Return the [x, y] coordinate for the center point of the cell that contains the specified text.  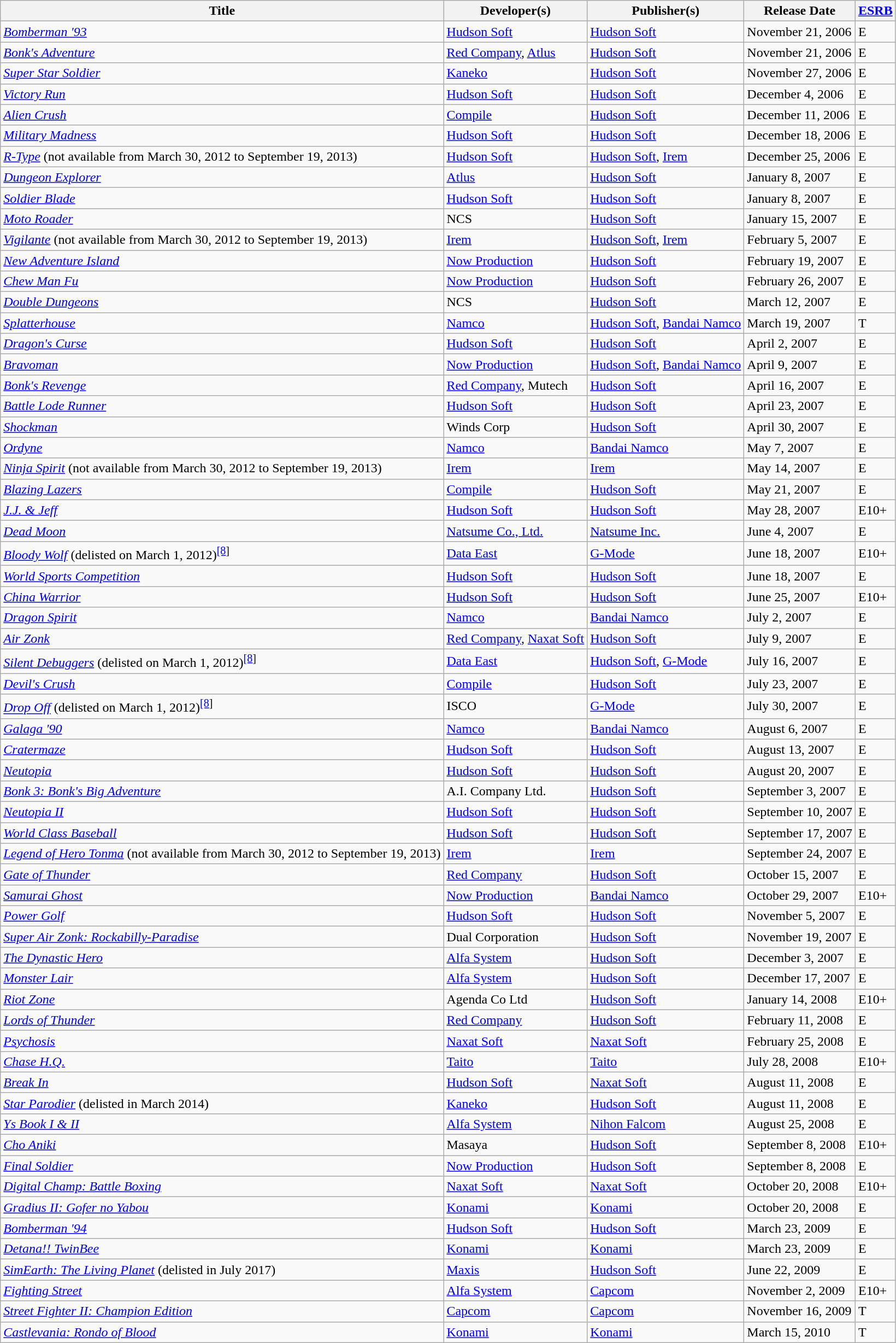
Red Company, Naxat Soft [516, 638]
Drop Off (delisted on March 1, 2012)[8] [222, 706]
Shockman [222, 427]
Devil's Crush [222, 684]
September 3, 2007 [800, 791]
May 21, 2007 [800, 489]
Military Madness [222, 136]
December 4, 2006 [800, 94]
Bonk 3: Bonk's Big Adventure [222, 791]
Blazing Lazers [222, 489]
Silent Debuggers (delisted on March 1, 2012)[8] [222, 661]
Maxis [516, 1270]
Dungeon Explorer [222, 177]
J.J. & Jeff [222, 510]
Neutopia [222, 770]
Bomberman '93 [222, 32]
July 2, 2007 [800, 618]
September 17, 2007 [800, 833]
Splatterhouse [222, 323]
Gradius II: Gofer no Yabou [222, 1207]
Detana!! TwinBee [222, 1249]
October 29, 2007 [800, 895]
December 18, 2006 [800, 136]
December 17, 2007 [800, 978]
Star Parodier (delisted in March 2014) [222, 1103]
Cratermaze [222, 749]
Super Air Zonk: Rockabilly-Paradise [222, 937]
Agenda Co Ltd [516, 999]
Dual Corporation [516, 937]
SimEarth: The Living Planet (delisted in July 2017) [222, 1270]
World Class Baseball [222, 833]
Street Fighter II: Champion Edition [222, 1311]
March 15, 2010 [800, 1332]
January 15, 2007 [800, 219]
Double Dungeons [222, 302]
Fighting Street [222, 1291]
November 27, 2006 [800, 73]
March 19, 2007 [800, 323]
Masaya [516, 1145]
June 4, 2007 [800, 531]
Psychosis [222, 1041]
July 30, 2007 [800, 706]
Nihon Falcom [665, 1124]
Legend of Hero Tonma (not available from March 30, 2012 to September 19, 2013) [222, 854]
February 25, 2008 [800, 1041]
Atlus [516, 177]
October 15, 2007 [800, 875]
Alien Crush [222, 115]
February 26, 2007 [800, 281]
Gate of Thunder [222, 875]
New Adventure Island [222, 261]
September 24, 2007 [800, 854]
Bonk's Revenge [222, 385]
Final Soldier [222, 1166]
Lords of Thunder [222, 1020]
Super Star Soldier [222, 73]
August 6, 2007 [800, 729]
April 9, 2007 [800, 365]
April 2, 2007 [800, 344]
July 28, 2008 [800, 1062]
November 5, 2007 [800, 916]
August 13, 2007 [800, 749]
December 25, 2006 [800, 156]
Winds Corp [516, 427]
ESRB [875, 11]
February 11, 2008 [800, 1020]
June 22, 2009 [800, 1270]
Ordyne [222, 448]
Castlevania: Rondo of Blood [222, 1332]
January 14, 2008 [800, 999]
Samurai Ghost [222, 895]
May 28, 2007 [800, 510]
Natsume Co., Ltd. [516, 531]
Air Zonk [222, 638]
November 2, 2009 [800, 1291]
Monster Lair [222, 978]
Title [222, 11]
A.I. Company Ltd. [516, 791]
World Sports Competition [222, 576]
February 5, 2007 [800, 239]
ISCO [516, 706]
May 14, 2007 [800, 468]
Dragon's Curse [222, 344]
Ys Book I & II [222, 1124]
May 7, 2007 [800, 448]
August 20, 2007 [800, 770]
Publisher(s) [665, 11]
Victory Run [222, 94]
Red Company, Mutech [516, 385]
Vigilante (not available from March 30, 2012 to September 19, 2013) [222, 239]
April 16, 2007 [800, 385]
Neutopia II [222, 812]
July 23, 2007 [800, 684]
Riot Zone [222, 999]
Ninja Spirit (not available from March 30, 2012 to September 19, 2013) [222, 468]
April 23, 2007 [800, 406]
Power Golf [222, 916]
Bomberman '94 [222, 1228]
July 9, 2007 [800, 638]
Natsume Inc. [665, 531]
Release Date [800, 11]
Galaga '90 [222, 729]
Moto Roader [222, 219]
August 25, 2008 [800, 1124]
Hudson Soft, G-Mode [665, 661]
June 25, 2007 [800, 597]
Chew Man Fu [222, 281]
Chase H.Q. [222, 1062]
February 19, 2007 [800, 261]
Soldier Blade [222, 198]
July 16, 2007 [800, 661]
November 16, 2009 [800, 1311]
April 30, 2007 [800, 427]
Break In [222, 1082]
March 12, 2007 [800, 302]
Bonk's Adventure [222, 52]
The Dynastic Hero [222, 958]
Dragon Spirit [222, 618]
Bloody Wolf (delisted on March 1, 2012)[8] [222, 553]
Battle Lode Runner [222, 406]
China Warrior [222, 597]
Cho Aniki [222, 1145]
Bravoman [222, 365]
Red Company, Atlus [516, 52]
Developer(s) [516, 11]
December 3, 2007 [800, 958]
September 10, 2007 [800, 812]
Dead Moon [222, 531]
Digital Champ: Battle Boxing [222, 1187]
November 19, 2007 [800, 937]
R-Type (not available from March 30, 2012 to September 19, 2013) [222, 156]
December 11, 2006 [800, 115]
